Return the [X, Y] coordinate for the center point of the cell that contains the specified text.  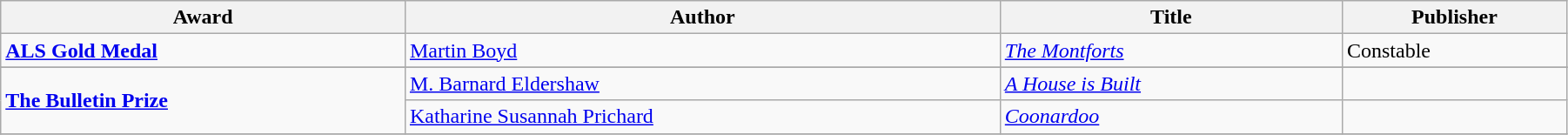
Publisher [1454, 17]
The Bulletin Prize [204, 100]
Katharine Susannah Prichard [702, 117]
A House is Built [1171, 84]
M. Barnard Eldershaw [702, 84]
ALS Gold Medal [204, 51]
Coonardoo [1171, 117]
Martin Boyd [702, 51]
The Montforts [1171, 51]
Author [702, 17]
Title [1171, 17]
Award [204, 17]
Constable [1454, 51]
